For the text-containing cell, return its midpoint in (x, y) coordinate format. 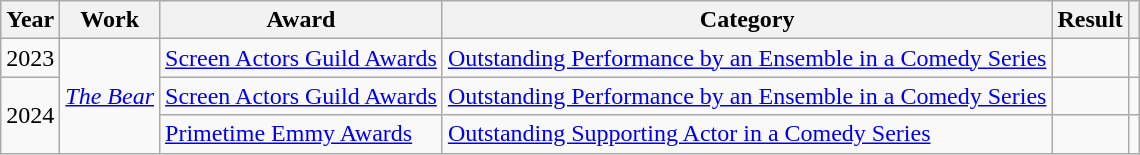
Category (747, 20)
Primetime Emmy Awards (302, 134)
2023 (30, 58)
Outstanding Supporting Actor in a Comedy Series (747, 134)
The Bear (110, 96)
2024 (30, 115)
Result (1090, 20)
Award (302, 20)
Work (110, 20)
Year (30, 20)
